Determine the [X, Y] coordinate at the center of the cell enclosing the given text.  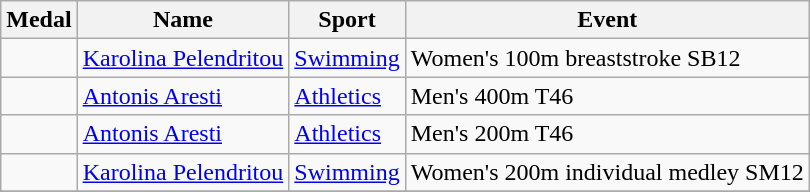
Sport [347, 20]
Women's 200m individual medley SM12 [607, 172]
Women's 100m breaststroke SB12 [607, 58]
Name [183, 20]
Men's 200m T46 [607, 134]
Event [607, 20]
Medal [39, 20]
Men's 400m T46 [607, 96]
